Detect which cell encompasses the target text, then output its [x, y] center coordinate. 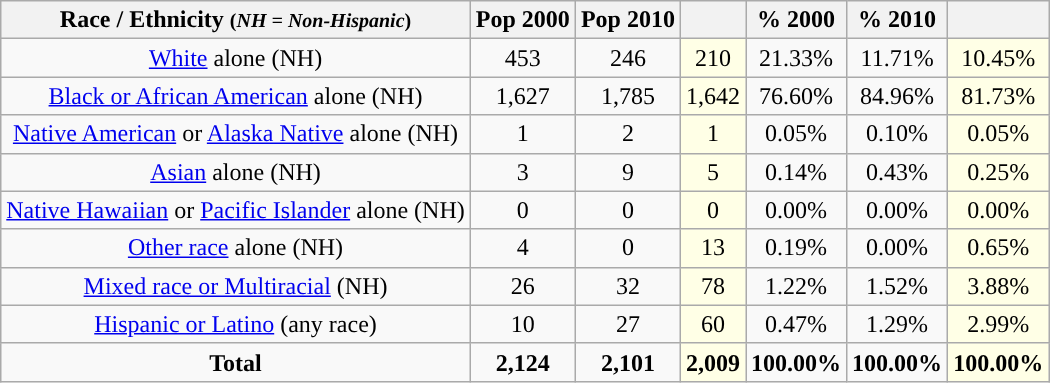
Hispanic or Latino (any race) [236, 324]
1.22% [796, 286]
21.33% [796, 58]
11.71% [898, 58]
5 [712, 172]
0.47% [796, 324]
246 [628, 58]
Black or African American alone (NH) [236, 96]
0.10% [898, 134]
White alone (NH) [236, 58]
3.88% [998, 286]
1,785 [628, 96]
2.99% [998, 324]
% 2000 [796, 20]
1,642 [712, 96]
76.60% [796, 96]
10 [522, 324]
Asian alone (NH) [236, 172]
27 [628, 324]
0.19% [796, 248]
2,101 [628, 362]
3 [522, 172]
Native Hawaiian or Pacific Islander alone (NH) [236, 210]
0.25% [998, 172]
10.45% [998, 58]
0.65% [998, 248]
60 [712, 324]
2,124 [522, 362]
% 2010 [898, 20]
32 [628, 286]
4 [522, 248]
2 [628, 134]
Pop 2010 [628, 20]
Total [236, 362]
Other race alone (NH) [236, 248]
1,627 [522, 96]
78 [712, 286]
26 [522, 286]
81.73% [998, 96]
453 [522, 58]
2,009 [712, 362]
13 [712, 248]
1.29% [898, 324]
9 [628, 172]
Native American or Alaska Native alone (NH) [236, 134]
84.96% [898, 96]
0.14% [796, 172]
Mixed race or Multiracial (NH) [236, 286]
1.52% [898, 286]
210 [712, 58]
0.43% [898, 172]
Race / Ethnicity (NH = Non-Hispanic) [236, 20]
Pop 2000 [522, 20]
